Provide the (x, y) coordinate of the cell's center where the given text is located.  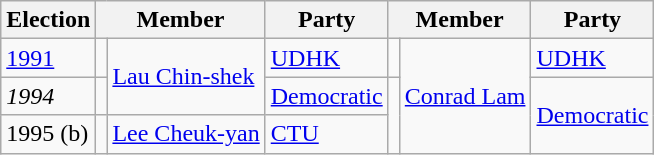
Conrad Lam (465, 96)
CTU (326, 134)
Election (48, 20)
Lee Cheuk-yan (186, 134)
1995 (b) (48, 134)
1991 (48, 58)
1994 (48, 96)
Lau Chin-shek (186, 77)
